Find where the given text appears and provide that cell's center as [x, y] coordinate. 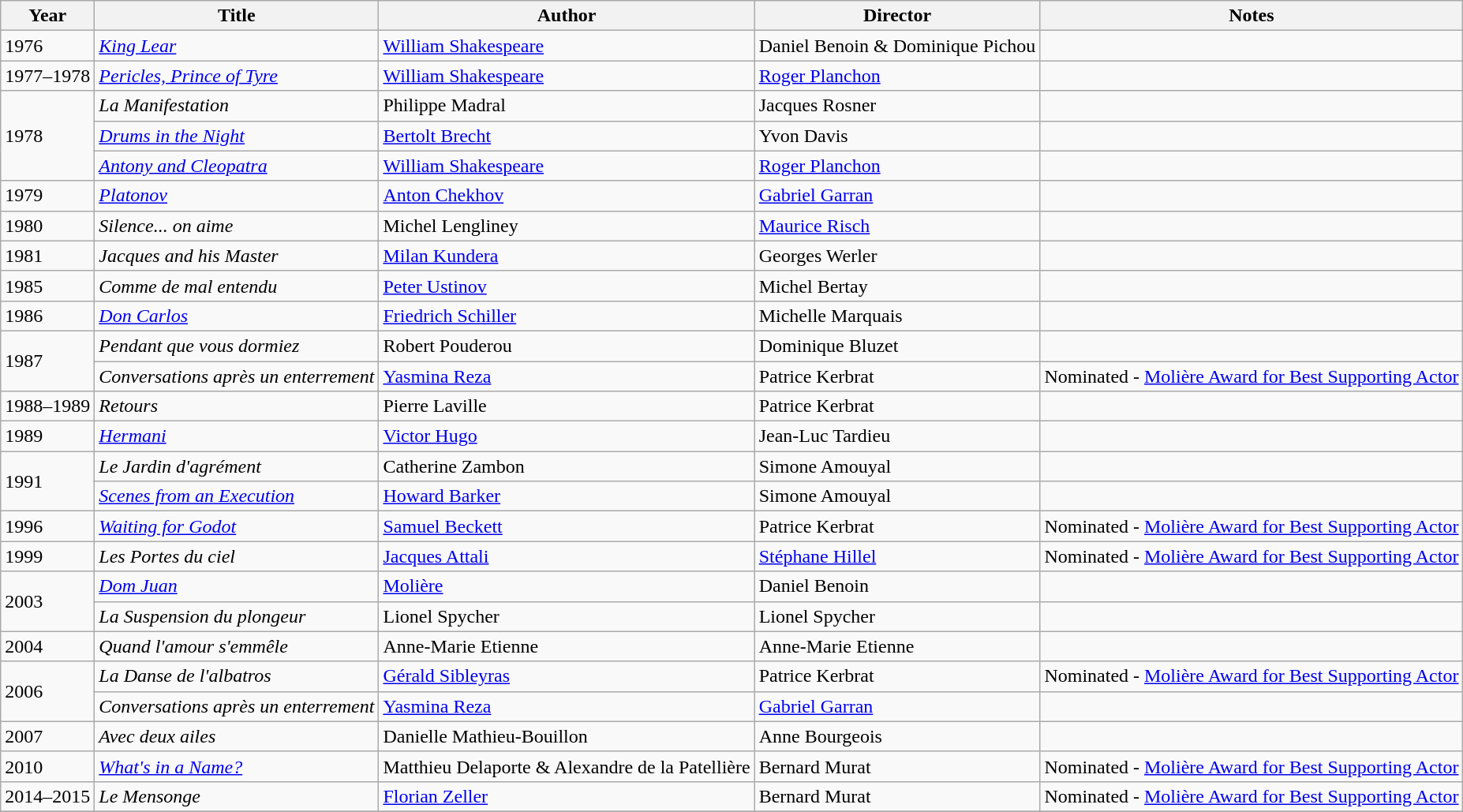
Author [567, 16]
Milan Kundera [567, 256]
Jacques and his Master [237, 256]
1987 [47, 361]
Dom Juan [237, 586]
Yvon Davis [897, 136]
Philippe Madral [567, 106]
Georges Werler [897, 256]
Jacques Rosner [897, 106]
Daniel Benoin [897, 586]
1985 [47, 286]
Year [47, 16]
Don Carlos [237, 316]
Dominique Bluzet [897, 346]
Le Mensonge [237, 796]
Peter Ustinov [567, 286]
Hermani [237, 436]
Robert Pouderou [567, 346]
Anne Bourgeois [897, 736]
Pierre Laville [567, 406]
Friedrich Schiller [567, 316]
Silence... on aime [237, 226]
1978 [47, 136]
La Suspension du plongeur [237, 616]
Pericles, Prince of Tyre [237, 76]
2007 [47, 736]
Gérald Sibleyras [567, 676]
Retours [237, 406]
2004 [47, 646]
La Manifestation [237, 106]
Scenes from an Execution [237, 496]
Florian Zeller [567, 796]
Avec deux ailes [237, 736]
Quand l'amour s'emmêle [237, 646]
Waiting for Godot [237, 526]
1999 [47, 556]
Michel Lengliney [567, 226]
King Lear [237, 46]
Matthieu Delaporte & Alexandre de la Patellière [567, 766]
2006 [47, 691]
Comme de mal entendu [237, 286]
Platonov [237, 196]
1988–1989 [47, 406]
1991 [47, 481]
Title [237, 16]
Michelle Marquais [897, 316]
Bertolt Brecht [567, 136]
Drums in the Night [237, 136]
2014–2015 [47, 796]
Howard Barker [567, 496]
Catherine Zambon [567, 466]
1986 [47, 316]
2010 [47, 766]
Stéphane Hillel [897, 556]
2003 [47, 601]
What's in a Name? [237, 766]
Danielle Mathieu-Bouillon [567, 736]
1981 [47, 256]
Maurice Risch [897, 226]
Molière [567, 586]
Jacques Attali [567, 556]
Anton Chekhov [567, 196]
Director [897, 16]
Daniel Benoin & Dominique Pichou [897, 46]
Victor Hugo [567, 436]
1989 [47, 436]
Pendant que vous dormiez [237, 346]
Le Jardin d'agrément [237, 466]
1976 [47, 46]
1996 [47, 526]
Michel Bertay [897, 286]
Jean-Luc Tardieu [897, 436]
1979 [47, 196]
Les Portes du ciel [237, 556]
1977–1978 [47, 76]
La Danse de l'albatros [237, 676]
Notes [1252, 16]
Samuel Beckett [567, 526]
1980 [47, 226]
Antony and Cleopatra [237, 166]
